Pinpoint the cell where the given text exists, returning its (X, Y) midpoint coordinate. 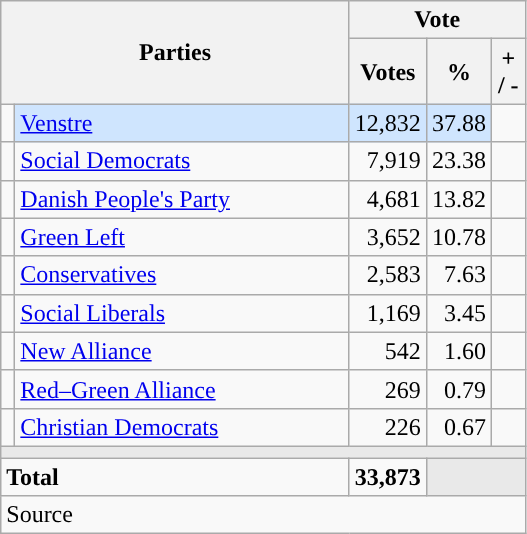
542 (388, 351)
13.82 (458, 199)
2,583 (388, 275)
Christian Democrats (182, 427)
23.38 (458, 161)
12,832 (388, 123)
New Alliance (182, 351)
1.60 (458, 351)
1,169 (388, 313)
Venstre (182, 123)
Conservatives (182, 275)
Social Liberals (182, 313)
Votes (388, 72)
7,919 (388, 161)
269 (388, 389)
37.88 (458, 123)
226 (388, 427)
Red–Green Alliance (182, 389)
Danish People's Party (182, 199)
Social Democrats (182, 161)
Green Left (182, 237)
+ / - (508, 72)
Total (176, 477)
Vote (437, 20)
Parties (176, 52)
0.79 (458, 389)
3,652 (388, 237)
3.45 (458, 313)
33,873 (388, 477)
10.78 (458, 237)
0.67 (458, 427)
Source (263, 515)
7.63 (458, 275)
% (458, 72)
4,681 (388, 199)
